Extract the [x, y] coordinate from the center of the cell holding the provided text.  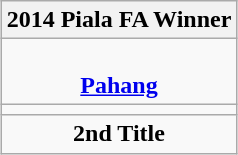
2014 Piala FA Winner [119, 20]
2nd Title [119, 134]
Pahang [119, 72]
